Locate the cell with the specified text and output its (X, Y) center coordinate. 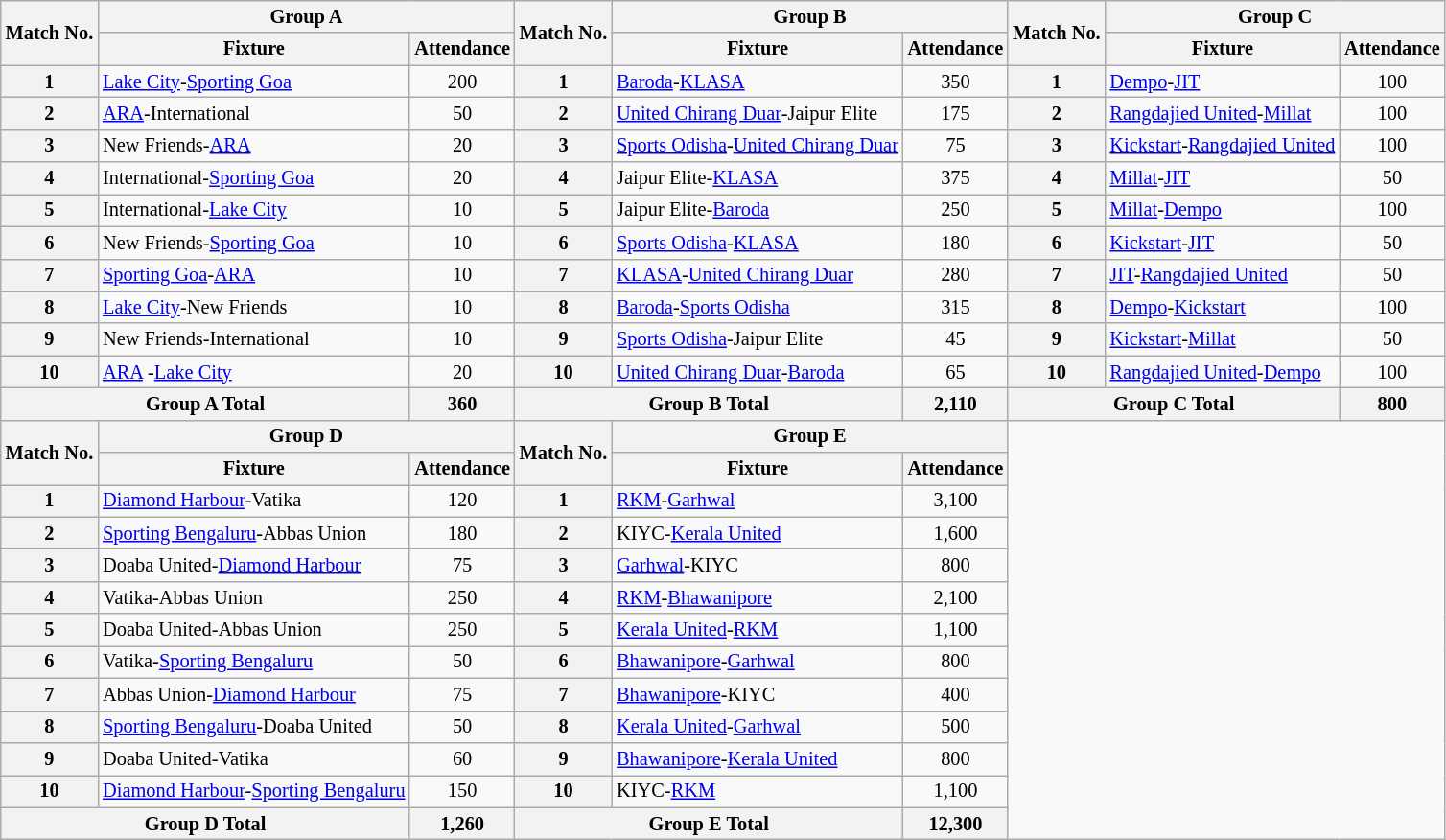
45 (955, 339)
Lake City-Sporting Goa (253, 82)
Vatika-Abbas Union (253, 597)
Lake City-New Friends (253, 307)
1,600 (955, 533)
Group B (809, 16)
RKM-Garhwal (758, 501)
RKM-Bhawanipore (758, 597)
175 (955, 113)
International-Sporting Goa (253, 178)
Millat-JIT (1224, 178)
Group D Total (205, 824)
Abbas Union-Diamond Harbour (253, 694)
Sporting Bengaluru-Doaba United (253, 727)
360 (462, 404)
Dempo-JIT (1224, 82)
ARA-International (253, 113)
KIYC-Kerala United (758, 533)
KIYC-RKM (758, 791)
Baroda-KLASA (758, 82)
Group D (307, 436)
Sports Odisha-Jaipur Elite (758, 339)
120 (462, 501)
United Chirang Duar-Baroda (758, 372)
Group E Total (710, 824)
Dempo-Kickstart (1224, 307)
Rangdajied United-Dempo (1224, 372)
60 (462, 758)
Doaba United-Diamond Harbour (253, 565)
Doaba United-Abbas Union (253, 630)
New Friends-ARA (253, 146)
Baroda-Sports Odisha (758, 307)
United Chirang Duar-Jaipur Elite (758, 113)
International-Lake City (253, 210)
2,100 (955, 597)
Kickstart-Millat (1224, 339)
Group C (1275, 16)
Rangdajied United-Millat (1224, 113)
New Friends-International (253, 339)
Sporting Bengaluru-Abbas Union (253, 533)
Group A Total (205, 404)
Jaipur Elite-Baroda (758, 210)
Group B Total (710, 404)
Bhawanipore-KIYC (758, 694)
280 (955, 275)
Diamond Harbour-Vatika (253, 501)
2,110 (955, 404)
Kerala United-Garhwal (758, 727)
KLASA-United Chirang Duar (758, 275)
Kerala United-RKM (758, 630)
Group E (809, 436)
Sports Odisha-United Chirang Duar (758, 146)
Bhawanipore-Garhwal (758, 662)
Sports Odisha-KLASA (758, 243)
JIT-Rangdajied United (1224, 275)
315 (955, 307)
1,260 (462, 824)
350 (955, 82)
12,300 (955, 824)
Millat-Dempo (1224, 210)
Vatika-Sporting Bengaluru (253, 662)
Bhawanipore-Kerala United (758, 758)
3,100 (955, 501)
Doaba United-Vatika (253, 758)
150 (462, 791)
500 (955, 727)
Group C Total (1174, 404)
65 (955, 372)
Kickstart-JIT (1224, 243)
Garhwal-KIYC (758, 565)
400 (955, 694)
Kickstart-Rangdajied United (1224, 146)
Sporting Goa-ARA (253, 275)
Diamond Harbour-Sporting Bengaluru (253, 791)
Group A (307, 16)
Jaipur Elite-KLASA (758, 178)
375 (955, 178)
ARA -Lake City (253, 372)
200 (462, 82)
New Friends-Sporting Goa (253, 243)
